Return [X, Y] of the center of cell containing provided text 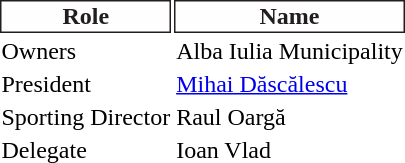
Raul Oargă [290, 117]
Name [290, 16]
Alba Iulia Municipality [290, 51]
President [86, 84]
Owners [86, 51]
Mihai Dăscălescu [290, 84]
Role [86, 16]
Sporting Director [86, 117]
